Find where the given text appears and provide that cell's center as [X, Y] coordinate. 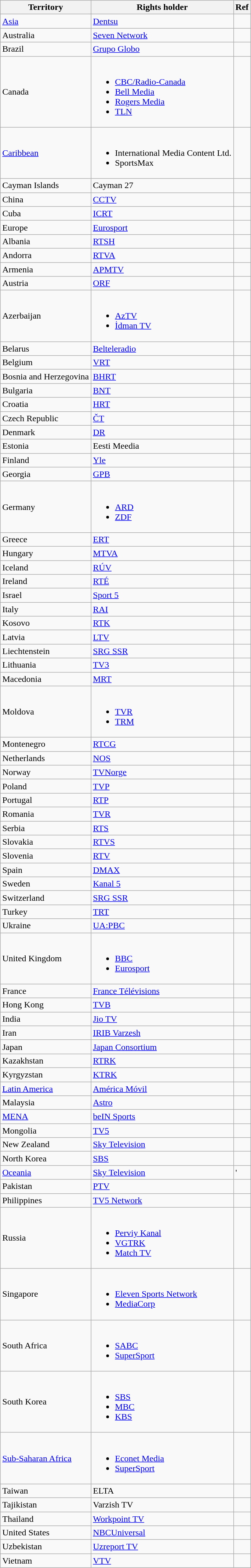
Andorra [46, 255]
Vietnam [46, 1561]
Portugal [46, 800]
Eurosport [162, 227]
RTCG [162, 744]
ICRT [162, 213]
Slovakia [46, 842]
Yle [162, 460]
North Korea [46, 1158]
Latin America [46, 1088]
Dentsu [162, 21]
Philippines [46, 1200]
Greece [46, 539]
CCTV [162, 199]
DR [162, 432]
RTV [162, 856]
Cayman Islands [46, 186]
Spain [46, 870]
UA:PBC [162, 926]
India [46, 1019]
Liechtenstein [46, 651]
RTVA [162, 255]
TVRTRM [162, 712]
Sub-Saharan Africa [46, 1458]
Mongolia [46, 1131]
Norway [46, 772]
Bosnia and Herzegovina [46, 377]
Taiwan [46, 1491]
Slovenia [46, 856]
China [46, 199]
VTV [162, 1561]
United States [46, 1533]
Belarus [46, 349]
Varzish TV [162, 1505]
Romania [46, 814]
Tajikistan [46, 1505]
BNT [162, 390]
TRT [162, 912]
Kazakhstan [46, 1061]
Sweden [46, 884]
Switzerland [46, 898]
Hungary [46, 553]
New Zealand [46, 1145]
beIN Sports [162, 1117]
Eesti Meedia [162, 446]
HRT [162, 404]
SABCSuperSport [162, 1345]
' [242, 1172]
Eleven Sports NetworkMediaCorp [162, 1294]
MTVA [162, 553]
GPB [162, 474]
Moldova [46, 712]
IRIB Varzesh [162, 1033]
SBSMBCKBS [162, 1402]
Brazil [46, 49]
France Télévisions [162, 991]
ERT [162, 539]
Grupo Globo [162, 49]
Ukraine [46, 926]
RTS [162, 828]
Singapore [46, 1294]
Kanal 5 [162, 884]
Italy [46, 609]
MENA [46, 1117]
Netherlands [46, 758]
Russia [46, 1238]
ELTA [162, 1491]
Denmark [46, 432]
Canada [46, 92]
Iran [46, 1033]
Albania [46, 241]
RTP [162, 800]
TVNorge [162, 772]
Seven Network [162, 35]
Ref [242, 7]
Iceland [46, 567]
International Media Content Ltd.SportsMax [162, 153]
Ireland [46, 581]
NBCUniversal [162, 1533]
TVB [162, 1005]
Cayman 27 [162, 186]
Latvia [46, 637]
Asia [46, 21]
Europe [46, 227]
KTRK [162, 1075]
Czech Republic [46, 418]
Armenia [46, 269]
TV5 Network [162, 1200]
ČT [162, 418]
Uzreport TV [162, 1547]
RAI [162, 609]
Jio TV [162, 1019]
Kyrgyzstan [46, 1075]
Uzbekistan [46, 1547]
LTV [162, 637]
Croatia [46, 404]
Kosovo [46, 623]
MRT [162, 679]
Workpoint TV [162, 1519]
Australia [46, 35]
RTRK [162, 1061]
RTK [162, 623]
Pakistan [46, 1186]
South Korea [46, 1402]
Macedonia [46, 679]
TVR [162, 814]
United Kingdom [46, 958]
France [46, 991]
Serbia [46, 828]
Turkey [46, 912]
Poland [46, 786]
Sport 5 [162, 595]
Austria [46, 283]
RTÉ [162, 581]
BHRT [162, 377]
Cuba [46, 213]
Bulgaria [46, 390]
Rights holder [162, 7]
Thailand [46, 1519]
AzTVİdman TV [162, 316]
TV3 [162, 665]
Georgia [46, 474]
Caribbean [46, 153]
Montenegro [46, 744]
SBS [162, 1158]
Japan Consortium [162, 1047]
ARDZDF [162, 507]
Lithuania [46, 665]
Hong Kong [46, 1005]
Malaysia [46, 1103]
Perviy KanalVGTRKMatch TV [162, 1238]
VRT [162, 363]
Econet MediaSuperSport [162, 1458]
América Móvil [162, 1088]
Germany [46, 507]
Japan [46, 1047]
South Africa [46, 1345]
RTSH [162, 241]
DMAX [162, 870]
NOS [162, 758]
CBC/Radio-CanadaBell MediaRogers MediaTLN [162, 92]
Belteleradio [162, 349]
Oceania [46, 1172]
PTV [162, 1186]
APMTV [162, 269]
TV5 [162, 1131]
Astro [162, 1103]
Belgium [46, 363]
ORF [162, 283]
BBCEurosport [162, 958]
RTVS [162, 842]
Israel [46, 595]
Azerbaijan [46, 316]
Estonia [46, 446]
Territory [46, 7]
Finland [46, 460]
TVP [162, 786]
RÚV [162, 567]
